Capture the cell that displays the provided text and extract its (x, y) central coordinate. 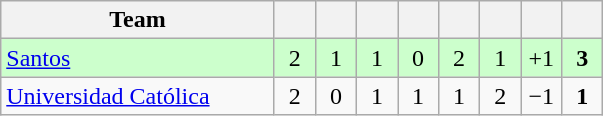
−1 (542, 96)
3 (582, 58)
Santos (138, 58)
+1 (542, 58)
Team (138, 20)
Universidad Católica (138, 96)
